Return [X, Y] of the center of cell containing provided text 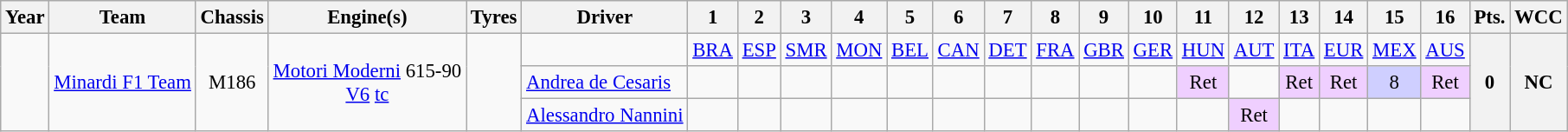
Alessandro Nannini [605, 115]
BEL [910, 50]
NC [1539, 83]
Team [123, 17]
ITA [1300, 50]
SMR [806, 50]
CAN [959, 50]
9 [1104, 17]
ESP [759, 50]
GER [1153, 50]
DET [1007, 50]
Motori Moderni 615-90V6 tc [367, 83]
Minardi F1 Team [123, 83]
Engine(s) [367, 17]
EUR [1344, 50]
AUS [1445, 50]
2 [759, 17]
HUN [1203, 50]
M186 [232, 83]
Andrea de Cesaris [605, 82]
AUT [1253, 50]
MEX [1395, 50]
Tyres [494, 17]
15 [1395, 17]
14 [1344, 17]
4 [859, 17]
5 [910, 17]
10 [1153, 17]
6 [959, 17]
Driver [605, 17]
1 [713, 17]
11 [1203, 17]
0 [1490, 83]
BRA [713, 50]
MON [859, 50]
Year [25, 17]
Pts. [1490, 17]
FRA [1056, 50]
GBR [1104, 50]
7 [1007, 17]
13 [1300, 17]
Chassis [232, 17]
3 [806, 17]
16 [1445, 17]
12 [1253, 17]
WCC [1539, 17]
